Find where the given text appears and provide that cell's center as (x, y) coordinate. 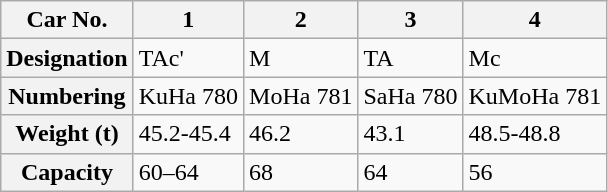
M (301, 58)
46.2 (301, 134)
Designation (67, 58)
48.5-48.8 (535, 134)
60–64 (188, 172)
2 (301, 20)
43.1 (410, 134)
TA (410, 58)
64 (410, 172)
45.2-45.4 (188, 134)
3 (410, 20)
SaHa 780 (410, 96)
Capacity (67, 172)
Numbering (67, 96)
MoHa 781 (301, 96)
Mc (535, 58)
KuHa 780 (188, 96)
68 (301, 172)
Weight (t) (67, 134)
56 (535, 172)
1 (188, 20)
4 (535, 20)
KuMoHa 781 (535, 96)
TAc' (188, 58)
Car No. (67, 20)
